Locate the cell with the specified text and output its (x, y) center coordinate. 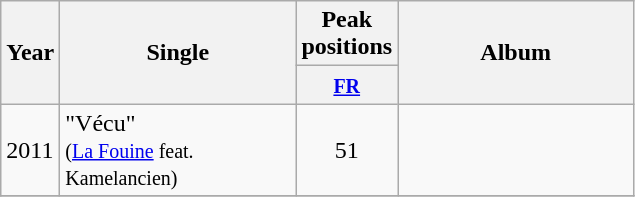
"Vécu" (La Fouine feat. Kamelancien) (178, 150)
Album (516, 52)
FR (347, 85)
Peak positions (347, 34)
Single (178, 52)
2011 (30, 150)
Year (30, 52)
51 (347, 150)
